Pinpoint the cell where the given text exists, returning its [x, y] midpoint coordinate. 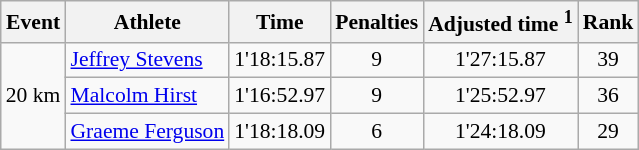
Graeme Ferguson [147, 132]
36 [608, 96]
Rank [608, 22]
Time [280, 22]
1'27:15.87 [500, 60]
Athlete [147, 22]
1'16:52.97 [280, 96]
1'18:15.87 [280, 60]
Jeffrey Stevens [147, 60]
6 [376, 132]
1'24:18.09 [500, 132]
Penalties [376, 22]
39 [608, 60]
Malcolm Hirst [147, 96]
1'25:52.97 [500, 96]
29 [608, 132]
1'18:18.09 [280, 132]
Adjusted time 1 [500, 22]
Event [34, 22]
20 km [34, 96]
